For the text-containing cell, return its midpoint in [x, y] coordinate format. 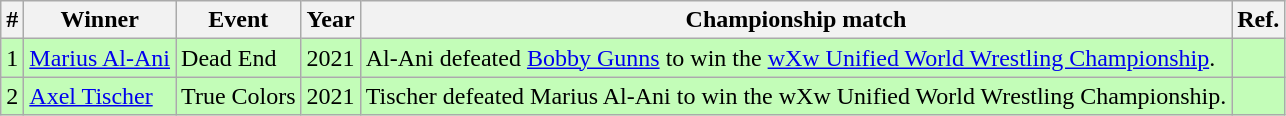
True Colors [239, 96]
Event [239, 20]
Winner [100, 20]
Championship match [796, 20]
Axel Tischer [100, 96]
Tischer defeated Marius Al-Ani to win the wXw Unified World Wrestling Championship. [796, 96]
Al-Ani defeated Bobby Gunns to win the wXw Unified World Wrestling Championship. [796, 58]
Marius Al-Ani [100, 58]
# [12, 20]
Dead End [239, 58]
Ref. [1258, 20]
Year [330, 20]
1 [12, 58]
2 [12, 96]
